For the text-containing cell, return its midpoint in (X, Y) coordinate format. 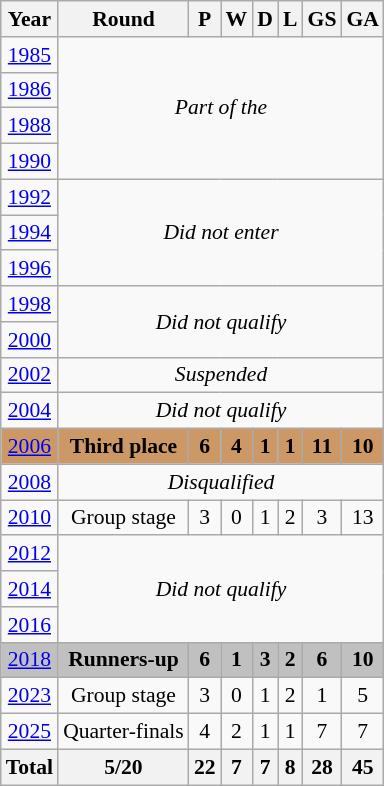
2014 (30, 589)
1986 (30, 90)
Quarter-finals (124, 732)
2004 (30, 411)
2006 (30, 447)
22 (205, 767)
5 (362, 696)
2008 (30, 482)
2000 (30, 340)
Did not enter (221, 232)
Total (30, 767)
2018 (30, 660)
1988 (30, 126)
2012 (30, 554)
1990 (30, 162)
GA (362, 19)
Year (30, 19)
D (265, 19)
11 (322, 447)
Third place (124, 447)
8 (290, 767)
Round (124, 19)
2002 (30, 375)
Suspended (221, 375)
1985 (30, 55)
GS (322, 19)
P (205, 19)
Disqualified (221, 482)
Runners-up (124, 660)
5/20 (124, 767)
1996 (30, 269)
1994 (30, 233)
W (237, 19)
28 (322, 767)
Part of the (221, 108)
L (290, 19)
45 (362, 767)
2016 (30, 625)
1998 (30, 304)
1992 (30, 197)
13 (362, 518)
2010 (30, 518)
2025 (30, 732)
2023 (30, 696)
